Determine the [X, Y] coordinate at the center of the cell enclosing the given text.  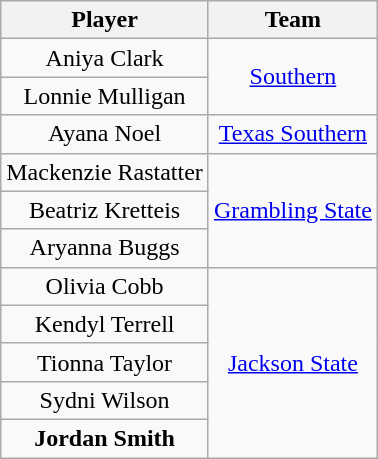
Jackson State [292, 362]
Tionna Taylor [105, 362]
Beatriz Kretteis [105, 210]
Aryanna Buggs [105, 248]
Sydni Wilson [105, 400]
Mackenzie Rastatter [105, 172]
Grambling State [292, 210]
Olivia Cobb [105, 286]
Kendyl Terrell [105, 324]
Player [105, 20]
Aniya Clark [105, 58]
Southern [292, 77]
Jordan Smith [105, 438]
Texas Southern [292, 134]
Ayana Noel [105, 134]
Lonnie Mulligan [105, 96]
Team [292, 20]
